Return (x, y) of the center of cell containing provided text 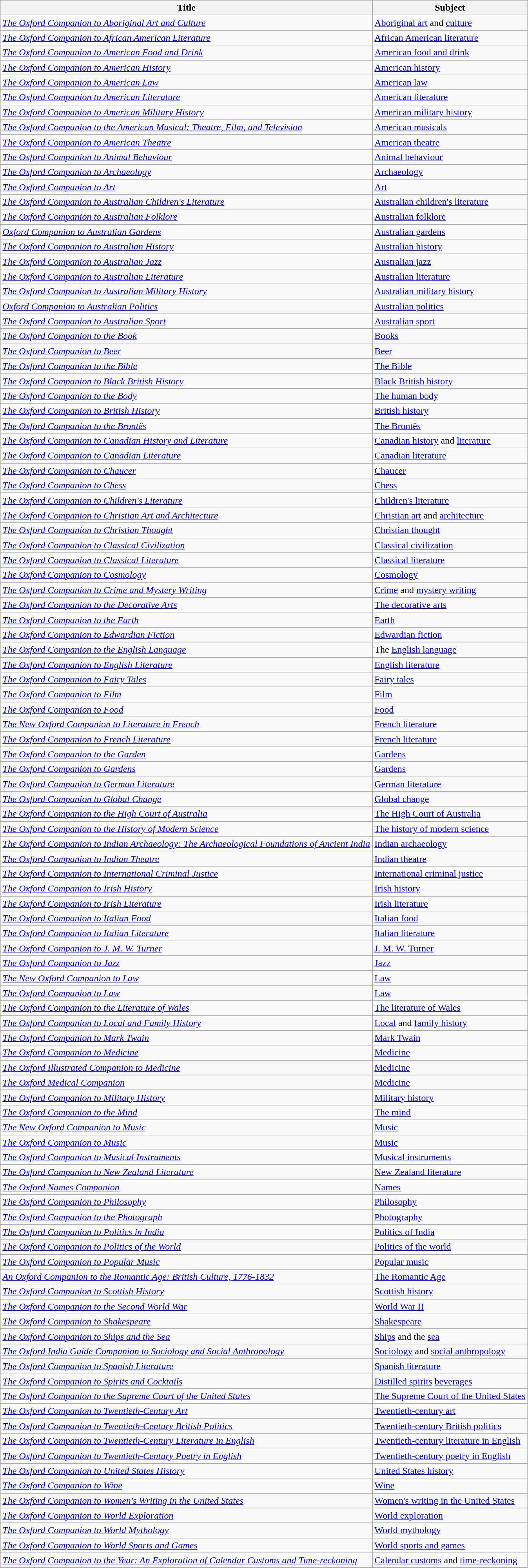
The Oxford Companion to the Book (187, 336)
Distilled spirits beverages (450, 1381)
Cosmology (450, 575)
The Oxford Companion to American Military History (187, 112)
Australian sport (450, 321)
Ships and the sea (450, 1336)
The Oxford Companion to Australian Folklore (187, 217)
The Oxford Companion to Medicine (187, 1053)
The Oxford Companion to American Food and Drink (187, 53)
The Oxford Companion to the History of Modern Science (187, 829)
Scottish history (450, 1292)
The Oxford Companion to French Literature (187, 739)
The Oxford India Guide Companion to Sociology and Social Anthropology (187, 1351)
Chess (450, 486)
The Oxford Companion to World Exploration (187, 1515)
The Romantic Age (450, 1277)
Aboriginal art and culture (450, 23)
The Oxford Companion to American History (187, 67)
German literature (450, 784)
Politics of India (450, 1232)
The Oxford Companion to the American Musical: Theatre, Film, and Television (187, 127)
World sports and games (450, 1545)
The Oxford Companion to the Bible (187, 366)
The Oxford Companion to Law (187, 993)
The Oxford Companion to the Body (187, 396)
The Oxford Companion to Edwardian Fiction (187, 635)
Mark Twain (450, 1038)
African American literature (450, 38)
The Oxford Companion to Canadian History and Literature (187, 441)
Classical civilization (450, 545)
The Oxford Companion to Women's Writing in the United States (187, 1501)
The Bible (450, 366)
The Oxford Companion to Philosophy (187, 1202)
The Oxford Companion to Twentieth-Century Literature in English (187, 1441)
The Oxford Medical Companion (187, 1082)
Classical literature (450, 560)
The High Court of Australia (450, 814)
Chaucer (450, 471)
The Oxford Companion to the Second World War (187, 1306)
The Oxford Companion to Indian Theatre (187, 859)
Canadian history and literature (450, 441)
Oxford Companion to Australian Gardens (187, 232)
The Oxford Companion to Spirits and Cocktails (187, 1381)
The Oxford Companion to World Mythology (187, 1530)
International criminal justice (450, 873)
The Oxford Companion to Film (187, 695)
The Oxford Companion to Australian History (187, 247)
The Oxford Companion to World Sports and Games (187, 1545)
The Oxford Companion to the Garden (187, 754)
Irish history (450, 888)
The Oxford Companion to Wine (187, 1486)
Wine (450, 1486)
Women's writing in the United States (450, 1501)
The Oxford Companion to English Literature (187, 665)
Crime and mystery writing (450, 590)
The Oxford Companion to Canadian Literature (187, 456)
The Oxford Companion to the Mind (187, 1112)
American food and drink (450, 53)
Earth (450, 620)
The Oxford Companion to Children's Literature (187, 500)
Oxford Companion to Australian Politics (187, 306)
The Oxford Companion to Australian Literature (187, 276)
Australian children's literature (450, 202)
American history (450, 67)
The Oxford Companion to Archaeology (187, 172)
Subject (450, 8)
Twentieth-century literature in English (450, 1441)
Local and family history (450, 1023)
Title (187, 8)
The Oxford Companion to the Year: An Exploration of Calendar Customs and Time-reckoning (187, 1560)
The Oxford Companion to Music (187, 1142)
An Oxford Companion to the Romantic Age: British Culture, 1776-1832 (187, 1277)
The Oxford Companion to American Law (187, 82)
The Oxford Companion to the Earth (187, 620)
The Oxford Companion to Animal Behaviour (187, 157)
Christian art and architecture (450, 515)
World exploration (450, 1515)
The Oxford Companion to Musical Instruments (187, 1157)
The history of modern science (450, 829)
The Oxford Companion to Chaucer (187, 471)
The Oxford Companion to Australian Children's Literature (187, 202)
The English language (450, 649)
Global change (450, 799)
Jazz (450, 963)
Musical instruments (450, 1157)
The Oxford Companion to Fairy Tales (187, 680)
American musicals (450, 127)
The Oxford Companion to Crime and Mystery Writing (187, 590)
Calendar customs and time-reckoning (450, 1560)
The Oxford Companion to the Photograph (187, 1217)
The human body (450, 396)
Australian military history (450, 291)
British history (450, 411)
The Oxford Illustrated Companion to Medicine (187, 1068)
The Oxford Companion to Military History (187, 1097)
Spanish literature (450, 1366)
The Oxford Companion to the English Language (187, 649)
The Oxford Companion to Ships and the Sea (187, 1336)
American literature (450, 97)
The Oxford Companion to International Criminal Justice (187, 873)
Politics of the world (450, 1247)
The Oxford Companion to the Supreme Court of the United States (187, 1396)
Christian thought (450, 530)
Black British history (450, 381)
The Oxford Companion to United States History (187, 1471)
The Oxford Companion to Popular Music (187, 1262)
Australian jazz (450, 262)
The Oxford Companion to Beer (187, 351)
The Oxford Companion to Australian Sport (187, 321)
The Oxford Companion to Irish Literature (187, 903)
The Oxford Companion to Twentieth-Century Poetry in English (187, 1456)
The Oxford Companion to Christian Art and Architecture (187, 515)
Italian literature (450, 933)
The Oxford Companion to Classical Literature (187, 560)
Indian theatre (450, 859)
The Oxford Companion to Jazz (187, 963)
The Oxford Companion to Australian Jazz (187, 262)
The Oxford Companion to the High Court of Australia (187, 814)
American law (450, 82)
The Supreme Court of the United States (450, 1396)
The Oxford Companion to Shakespeare (187, 1321)
Animal behaviour (450, 157)
The Oxford Companion to Politics of the World (187, 1247)
The Oxford Companion to Gardens (187, 769)
The Oxford Companion to Food (187, 709)
The Oxford Companion to the Decorative Arts (187, 605)
Shakespeare (450, 1321)
The Oxford Companion to Classical Civilization (187, 545)
Australian gardens (450, 232)
The Oxford Companion to Art (187, 187)
The Oxford Companion to German Literature (187, 784)
Sociology and social anthropology (450, 1351)
American military history (450, 112)
Fairy tales (450, 680)
World War II (450, 1306)
J. M. W. Turner (450, 948)
The New Oxford Companion to Law (187, 978)
The Oxford Companion to Irish History (187, 888)
Twentieth-century British politics (450, 1426)
Australian folklore (450, 217)
The Oxford Companion to Global Change (187, 799)
Food (450, 709)
Australian politics (450, 306)
The Oxford Companion to African American Literature (187, 38)
Irish literature (450, 903)
The Oxford Companion to Aboriginal Art and Culture (187, 23)
Names (450, 1187)
Popular music (450, 1262)
Military history (450, 1097)
The Oxford Companion to American Literature (187, 97)
Canadian literature (450, 456)
The Oxford Companion to Twentieth-Century British Politics (187, 1426)
Italian food (450, 919)
The Oxford Companion to American Theatre (187, 142)
The Oxford Companion to British History (187, 411)
The Oxford Companion to Chess (187, 486)
Books (450, 336)
Archaeology (450, 172)
New Zealand literature (450, 1172)
Beer (450, 351)
The Oxford Companion to Black British History (187, 381)
The New Oxford Companion to Music (187, 1127)
Indian archaeology (450, 844)
The Oxford Companion to Indian Archaeology: The Archaeological Foundations of Ancient India (187, 844)
The Oxford Companion to Italian Food (187, 919)
Children's literature (450, 500)
Edwardian fiction (450, 635)
Film (450, 695)
The Oxford Companion to J. M. W. Turner (187, 948)
The Oxford Companion to the Literature of Wales (187, 1008)
World mythology (450, 1530)
Twentieth-century art (450, 1411)
The Brontës (450, 426)
The Oxford Companion to Christian Thought (187, 530)
The Oxford Companion to the Brontës (187, 426)
The Oxford Companion to New Zealand Literature (187, 1172)
The Oxford Names Companion (187, 1187)
The Oxford Companion to Spanish Literature (187, 1366)
Photography (450, 1217)
The Oxford Companion to Scottish History (187, 1292)
The mind (450, 1112)
The literature of Wales (450, 1008)
The Oxford Companion to Politics in India (187, 1232)
The Oxford Companion to Mark Twain (187, 1038)
Philosophy (450, 1202)
The Oxford Companion to Cosmology (187, 575)
United States history (450, 1471)
The decorative arts (450, 605)
The Oxford Companion to Australian Military History (187, 291)
Art (450, 187)
The New Oxford Companion to Literature in French (187, 724)
English literature (450, 665)
American theatre (450, 142)
The Oxford Companion to Twentieth-Century Art (187, 1411)
The Oxford Companion to Italian Literature (187, 933)
Australian literature (450, 276)
Twentieth-century poetry in English (450, 1456)
The Oxford Companion to Local and Family History (187, 1023)
Australian history (450, 247)
